Detect which cell encompasses the target text, then output its (X, Y) center coordinate. 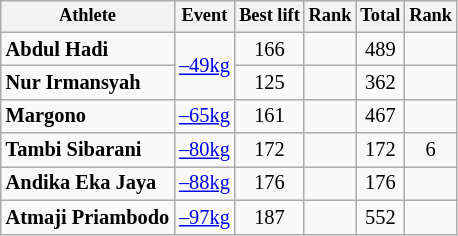
Best lift (270, 16)
–65kg (204, 116)
467 (380, 116)
552 (380, 217)
Andika Eka Jaya (88, 183)
Athlete (88, 16)
Event (204, 16)
Nur Irmansyah (88, 82)
Tambi Sibarani (88, 150)
Total (380, 16)
–80kg (204, 150)
166 (270, 49)
489 (380, 49)
Margono (88, 116)
187 (270, 217)
125 (270, 82)
161 (270, 116)
Atmaji Priambodo (88, 217)
–49kg (204, 66)
–97kg (204, 217)
6 (431, 150)
362 (380, 82)
Abdul Hadi (88, 49)
–88kg (204, 183)
